Detect which cell encompasses the target text, then output its [x, y] center coordinate. 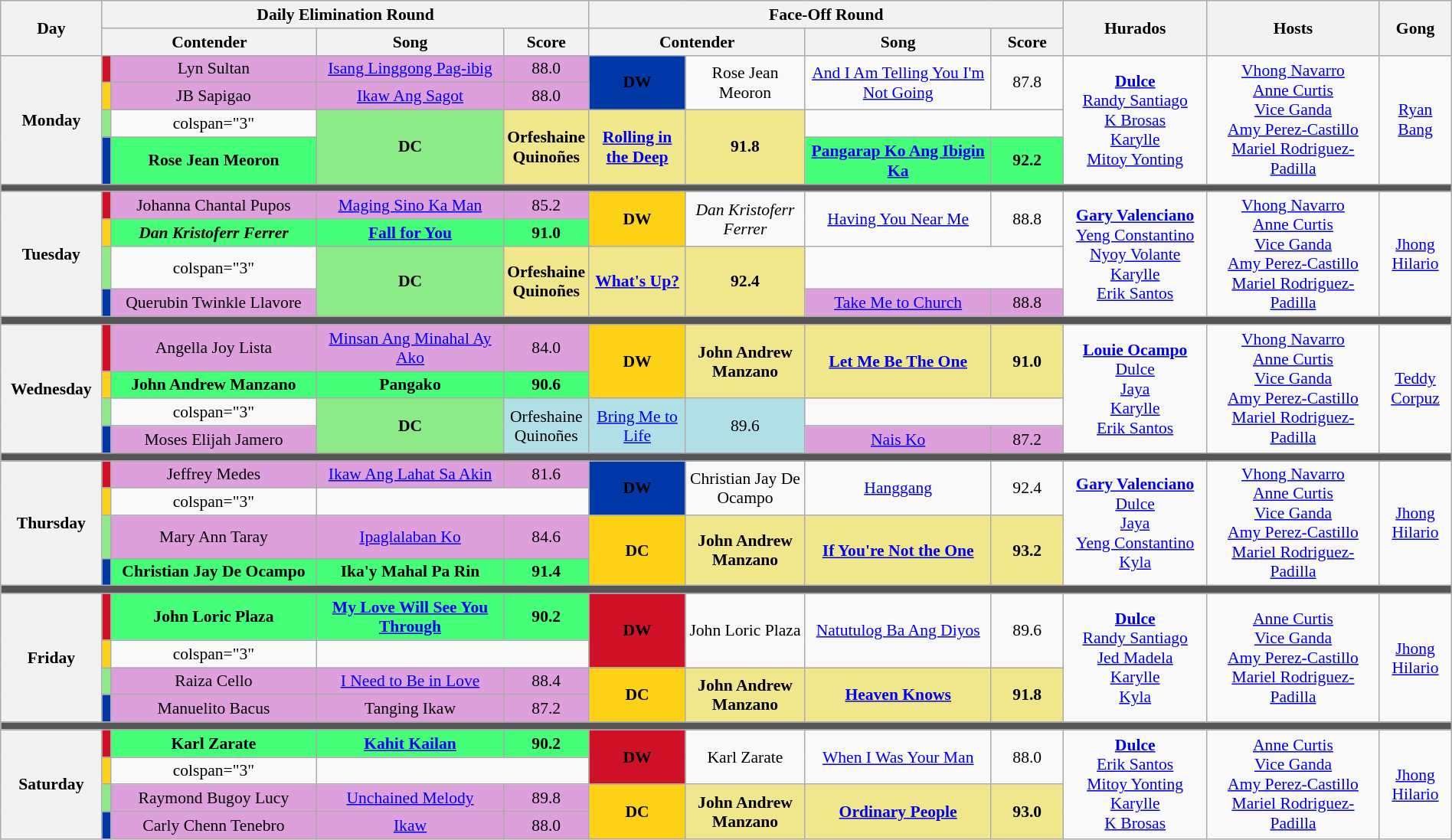
Querubin Twinkle Llavore [214, 303]
Raymond Bugoy Lucy [214, 799]
DulceRandy SantiagoK BrosasKarylleMitoy Yonting [1135, 119]
Ryan Bang [1415, 119]
Take Me to Church [898, 303]
Moses Elijah Jamero [214, 440]
Angella Joy Lista [214, 348]
81.6 [546, 475]
84.6 [546, 537]
Hurados [1135, 28]
If You're Not the One [898, 551]
92.2 [1027, 161]
Gary ValencianoYeng ConstantinoNyoy VolanteKarylleErik Santos [1135, 254]
Saturday [51, 784]
Rolling in the Deep [637, 147]
91.4 [546, 572]
Natutulog Ba Ang Diyos [898, 631]
Pangako [410, 385]
87.8 [1027, 83]
84.0 [546, 348]
Ikaw [410, 825]
Let Me Be The One [898, 361]
Wednesday [51, 389]
93.2 [1027, 551]
Day [51, 28]
85.2 [546, 206]
Hanggang [898, 489]
Jeffrey Medes [214, 475]
Isang Linggong Pag-ibig [410, 69]
Lyn Sultan [214, 69]
Ika'y Mahal Pa Rin [410, 572]
Bring Me to Life [637, 426]
Hosts [1293, 28]
Teddy Corpuz [1415, 389]
JB Sapigao [214, 96]
Having You Near Me [898, 219]
Raiza Cello [214, 681]
Ipaglalaban Ko [410, 537]
Friday [51, 658]
Mary Ann Taray [214, 537]
Unchained Melody [410, 799]
Heaven Knows [898, 695]
And I Am Telling You I'm Not Going [898, 83]
DulceRandy SantiagoJed MadelaKarylleKyla [1135, 658]
My Love Will See You Through [410, 617]
Gong [1415, 28]
Ordinary People [898, 812]
Fall for You [410, 233]
I Need to Be in Love [410, 681]
90.6 [546, 385]
Tuesday [51, 254]
Face-Off Round [826, 15]
Maging Sino Ka Man [410, 206]
88.4 [546, 681]
Nais Ko [898, 440]
Minsan Ang Minahal Ay Ako [410, 348]
DulceErik SantosMitoy YontingKarylleK Brosas [1135, 784]
What's Up? [637, 282]
Ikaw Ang Lahat Sa Akin [410, 475]
Kahit Kailan [410, 744]
Johanna Chantal Pupos [214, 206]
Daily Elimination Round [345, 15]
Ikaw Ang Sagot [410, 96]
89.8 [546, 799]
Carly Chenn Tenebro [214, 825]
93.0 [1027, 812]
Pangarap Ko Ang Ibigin Ka [898, 161]
Monday [51, 119]
Manuelito Bacus [214, 709]
Thursday [51, 524]
Tanging Ikaw [410, 709]
When I Was Your Man [898, 757]
Louie OcampoDulceJayaKarylleErik Santos [1135, 389]
Gary ValencianoDulceJayaYeng ConstantinoKyla [1135, 524]
